Pinpoint the cell where the given text exists, returning its [X, Y] midpoint coordinate. 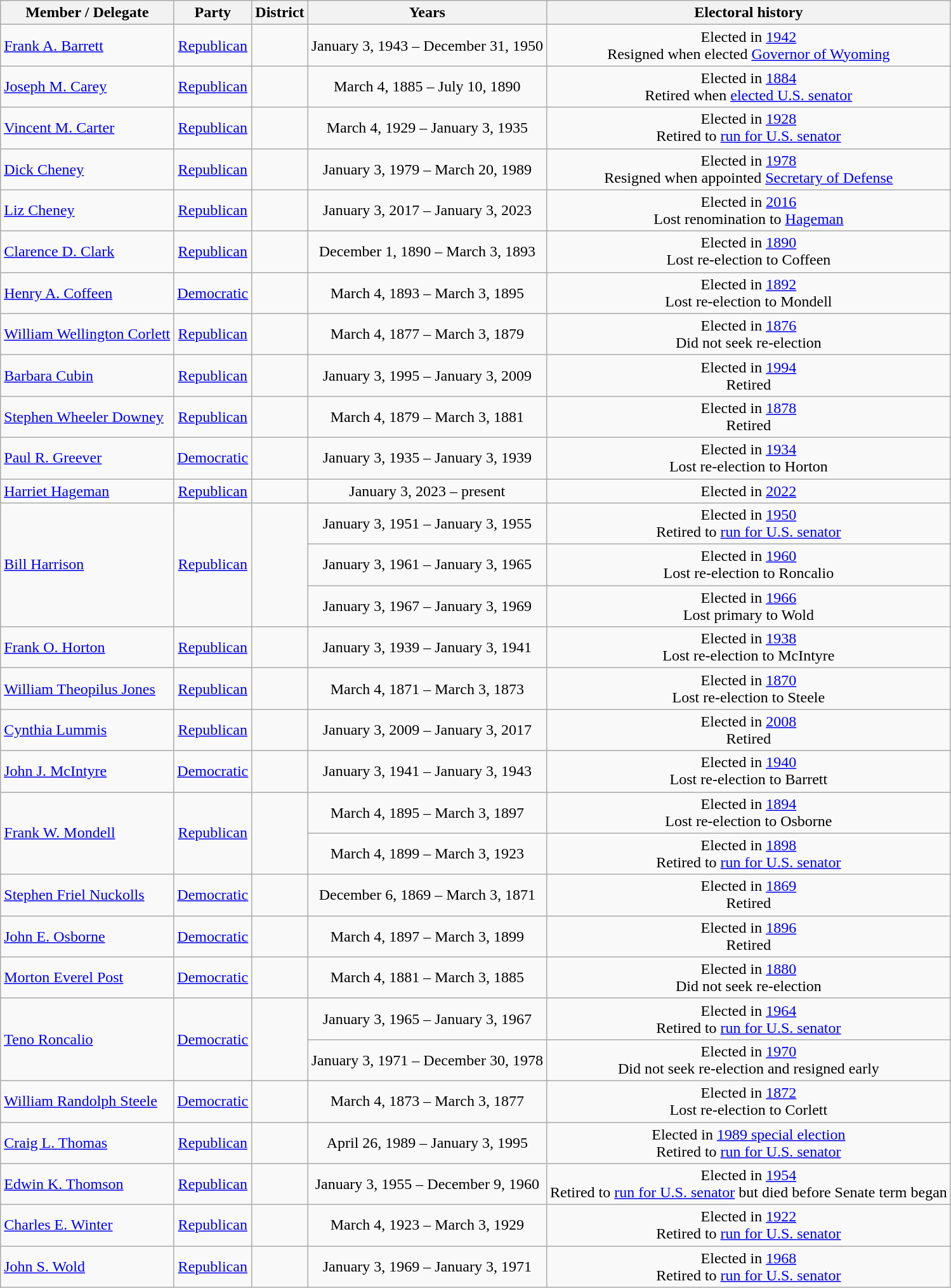
Elected in 2016Lost renomination to Hageman [749, 211]
Charles E. Winter [88, 1226]
December 1, 1890 – March 3, 1893 [427, 251]
Elected in 1960Lost re-election to Roncalio [749, 565]
Clarence D. Clark [88, 251]
William Wellington Corlett [88, 334]
March 4, 1893 – March 3, 1895 [427, 293]
January 3, 1971 – December 30, 1978 [427, 1060]
Frank A. Barrett [88, 46]
January 3, 1961 – January 3, 1965 [427, 565]
January 3, 1965 – January 3, 1967 [427, 1019]
March 4, 1881 – March 3, 1885 [427, 977]
March 4, 1871 – March 3, 1873 [427, 689]
January 3, 1995 – January 3, 2009 [427, 376]
Elected in 2022 [749, 490]
Elected in 1890Lost re-election to Coffeen [749, 251]
March 4, 1923 – March 3, 1929 [427, 1226]
Elected in 1934Lost re-election to Horton [749, 458]
January 3, 1941 – January 3, 1943 [427, 772]
March 4, 1929 – January 3, 1935 [427, 128]
Elected in 1950Retired to run for U.S. senator [749, 524]
Elected in 1966Lost primary to Wold [749, 607]
Henry A. Coffeen [88, 293]
Elected in 1954Retired to run for U.S. senator but died before Senate term began [749, 1184]
Elected in 1978Resigned when appointed Secretary of Defense [749, 169]
January 3, 1979 – March 20, 1989 [427, 169]
Party [213, 13]
Bill Harrison [88, 565]
January 3, 2023 – present [427, 490]
Stephen Friel Nuckolls [88, 895]
Elected in 1878Retired [749, 416]
District [280, 13]
March 4, 1885 – July 10, 1890 [427, 86]
March 4, 1879 – March 3, 1881 [427, 416]
William Theopilus Jones [88, 689]
Elected in 1970Did not seek re-election and resigned early [749, 1060]
Member / Delegate [88, 13]
Elected in 2008Retired [749, 730]
Electoral history [749, 13]
Vincent M. Carter [88, 128]
Years [427, 13]
Elected in 1940Lost re-election to Barrett [749, 772]
Harriet Hageman [88, 490]
Elected in 1968Retired to run for U.S. senator [749, 1266]
Cynthia Lummis [88, 730]
William Randolph Steele [88, 1101]
Elected in 1942Resigned when elected Governor of Wyoming [749, 46]
Elected in 1869Retired [749, 895]
March 4, 1873 – March 3, 1877 [427, 1101]
Elected in 1994Retired [749, 376]
January 3, 1951 – January 3, 1955 [427, 524]
Elected in 1922Retired to run for U.S. senator [749, 1226]
Dick Cheney [88, 169]
March 4, 1897 – March 3, 1899 [427, 936]
December 6, 1869 – March 3, 1871 [427, 895]
Joseph M. Carey [88, 86]
Elected in 1884Retired when elected U.S. senator [749, 86]
Elected in 1938Lost re-election to McIntyre [749, 647]
John S. Wold [88, 1266]
Elected in 1928Retired to run for U.S. senator [749, 128]
Elected in 1989 special electionRetired to run for U.S. senator [749, 1142]
Elected in 1894Lost re-election to Osborne [749, 812]
January 3, 1943 – December 31, 1950 [427, 46]
January 3, 2017 – January 3, 2023 [427, 211]
January 3, 1935 – January 3, 1939 [427, 458]
March 4, 1895 – March 3, 1897 [427, 812]
Morton Everel Post [88, 977]
Liz Cheney [88, 211]
Craig L. Thomas [88, 1142]
John E. Osborne [88, 936]
April 26, 1989 – January 3, 1995 [427, 1142]
Elected in 1872Lost re-election to Corlett [749, 1101]
January 3, 2009 – January 3, 2017 [427, 730]
January 3, 1967 – January 3, 1969 [427, 607]
Elected in 1870Lost re-election to Steele [749, 689]
Elected in 1892Lost re-election to Mondell [749, 293]
Teno Roncalio [88, 1039]
Frank W. Mondell [88, 833]
Paul R. Greever [88, 458]
Elected in 1880Did not seek re-election [749, 977]
March 4, 1899 – March 3, 1923 [427, 854]
Elected in 1896Retired [749, 936]
Elected in 1898Retired to run for U.S. senator [749, 854]
January 3, 1939 – January 3, 1941 [427, 647]
January 3, 1955 – December 9, 1960 [427, 1184]
Edwin K. Thomson [88, 1184]
Elected in 1876Did not seek re-election [749, 334]
March 4, 1877 – March 3, 1879 [427, 334]
Frank O. Horton [88, 647]
Elected in 1964Retired to run for U.S. senator [749, 1019]
Barbara Cubin [88, 376]
January 3, 1969 – January 3, 1971 [427, 1266]
John J. McIntyre [88, 772]
Stephen Wheeler Downey [88, 416]
